Pinpoint the cell where the given text exists, returning its [x, y] midpoint coordinate. 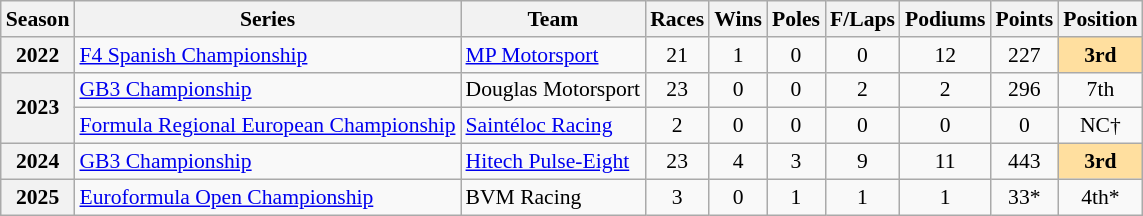
Points [1024, 19]
Wins [738, 19]
33* [1024, 197]
Douglas Motorsport [552, 90]
443 [1024, 162]
Races [677, 19]
227 [1024, 55]
12 [946, 55]
Team [552, 19]
Position [1100, 19]
Hitech Pulse-Eight [552, 162]
F/Laps [862, 19]
7th [1100, 90]
Poles [796, 19]
4 [738, 162]
F4 Spanish Championship [267, 55]
Season [38, 19]
Podiums [946, 19]
2024 [38, 162]
4th* [1100, 197]
2022 [38, 55]
MP Motorsport [552, 55]
11 [946, 162]
2023 [38, 108]
NC† [1100, 126]
Formula Regional European Championship [267, 126]
BVM Racing [552, 197]
9 [862, 162]
21 [677, 55]
296 [1024, 90]
Euroformula Open Championship [267, 197]
Series [267, 19]
2025 [38, 197]
Saintéloc Racing [552, 126]
